Scan for the cell matching the given text and deliver its (X, Y) coordinate at center. 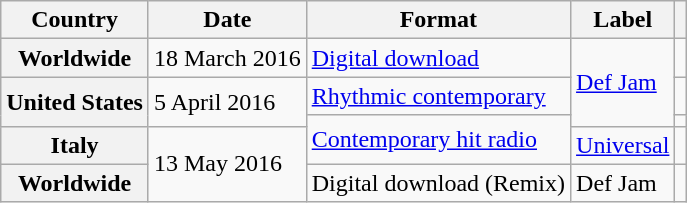
United States (75, 102)
Rhythmic contemporary (438, 96)
18 March 2016 (227, 58)
Label (623, 20)
5 April 2016 (227, 102)
Date (227, 20)
Universal (623, 145)
13 May 2016 (227, 164)
Digital download (Remix) (438, 183)
Country (75, 20)
Format (438, 20)
Digital download (438, 58)
Italy (75, 145)
Contemporary hit radio (438, 140)
